Determine the (x, y) coordinate at the center of the cell enclosing the given text.  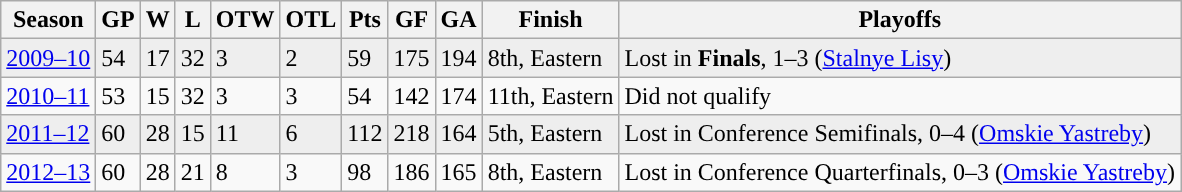
Pts (365, 20)
Did not qualify (900, 96)
59 (365, 58)
142 (412, 96)
98 (365, 172)
GF (412, 20)
164 (458, 134)
21 (192, 172)
Finish (550, 20)
112 (365, 134)
5th, Eastern (550, 134)
8 (245, 172)
6 (311, 134)
OTL (311, 20)
W (158, 20)
11th, Eastern (550, 96)
174 (458, 96)
2012–13 (48, 172)
Lost in Conference Semifinals, 0–4 (Omskie Yastreby) (900, 134)
175 (412, 58)
OTW (245, 20)
Season (48, 20)
165 (458, 172)
218 (412, 134)
Playoffs (900, 20)
2010–11 (48, 96)
194 (458, 58)
L (192, 20)
Lost in Finals, 1–3 (Stalnye Lisy) (900, 58)
2011–12 (48, 134)
2009–10 (48, 58)
11 (245, 134)
Lost in Conference Quarterfinals, 0–3 (Omskie Yastreby) (900, 172)
2 (311, 58)
GA (458, 20)
GP (118, 20)
53 (118, 96)
17 (158, 58)
186 (412, 172)
